Capture the cell that displays the provided text and extract its [X, Y] central coordinate. 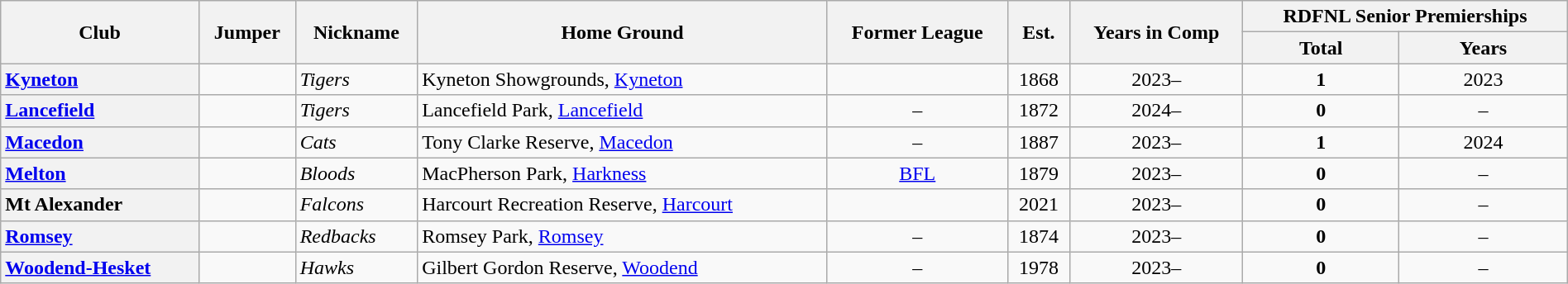
Nickname [356, 32]
Macedon [100, 142]
Est. [1039, 32]
1978 [1039, 267]
Home Ground [623, 32]
1879 [1039, 173]
RDFNL Senior Premierships [1405, 17]
Lancefield [100, 111]
1872 [1039, 111]
Total [1322, 48]
Gilbert Gordon Reserve, Woodend [623, 267]
Woodend-Hesket [100, 267]
1887 [1039, 142]
BFL [917, 173]
Years [1484, 48]
Romsey Park, Romsey [623, 236]
1874 [1039, 236]
Tony Clarke Reserve, Macedon [623, 142]
1868 [1039, 79]
Romsey [100, 236]
Club [100, 32]
Redbacks [356, 236]
2024 [1484, 142]
Mt Alexander [100, 205]
Lancefield Park, Lancefield [623, 111]
Years in Comp [1156, 32]
2024– [1156, 111]
Jumper [246, 32]
Former League [917, 32]
Melton [100, 173]
Bloods [356, 173]
Kyneton Showgrounds, Kyneton [623, 79]
Cats [356, 142]
2023 [1484, 79]
MacPherson Park, Harkness [623, 173]
Harcourt Recreation Reserve, Harcourt [623, 205]
Hawks [356, 267]
Kyneton [100, 79]
2021 [1039, 205]
Falcons [356, 205]
